From the cell containing the given text, extract its center point as (x, y) coordinate. 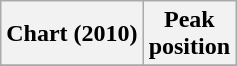
Peakposition (189, 34)
Chart (2010) (72, 34)
